Locate the cell with the specified text and output its [X, Y] center coordinate. 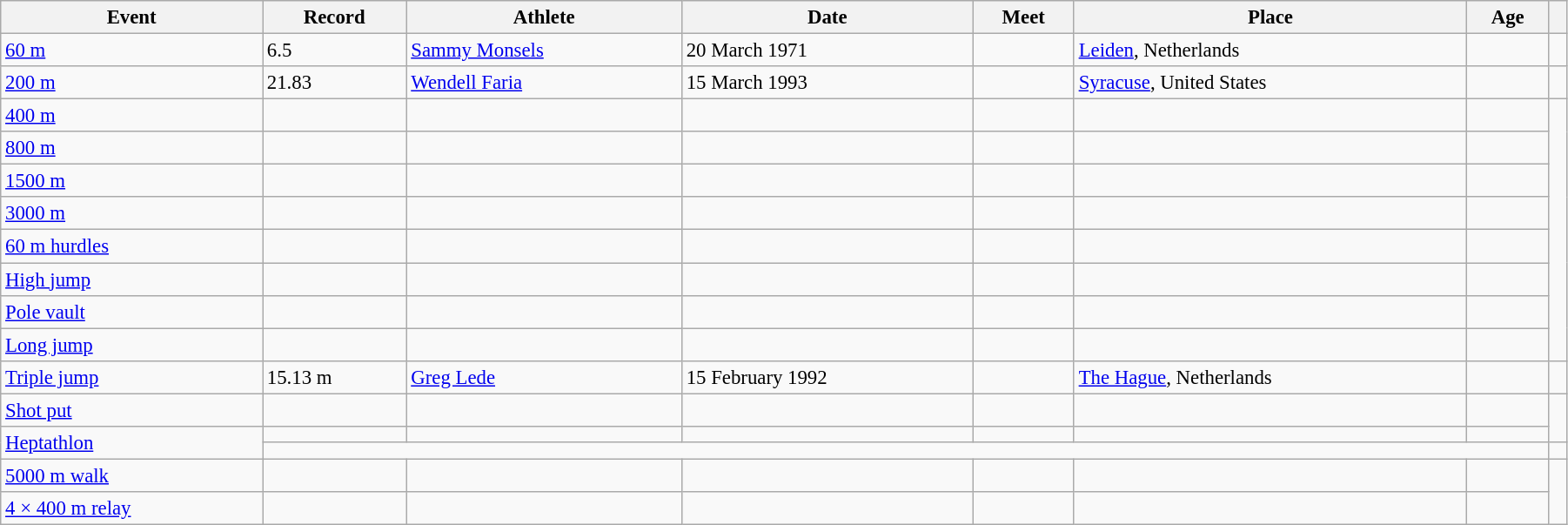
200 m [132, 83]
3000 m [132, 213]
60 m hurdles [132, 246]
400 m [132, 116]
Date [827, 17]
4 × 400 m relay [132, 508]
Heptathlon [132, 443]
20 March 1971 [827, 50]
Triple jump [132, 377]
Long jump [132, 345]
High jump [132, 279]
Syracuse, United States [1270, 83]
Event [132, 17]
5000 m walk [132, 475]
15 February 1992 [827, 377]
Wendell Faria [544, 83]
Place [1270, 17]
Sammy Monsels [544, 50]
1500 m [132, 181]
6.5 [334, 50]
Greg Lede [544, 377]
Leiden, Netherlands [1270, 50]
800 m [132, 148]
Pole vault [132, 312]
15.13 m [334, 377]
21.83 [334, 83]
Meet [1023, 17]
Shot put [132, 410]
The Hague, Netherlands [1270, 377]
Record [334, 17]
60 m [132, 50]
Age [1508, 17]
15 March 1993 [827, 83]
Athlete [544, 17]
